Find where the given text appears and provide that cell's center as [X, Y] coordinate. 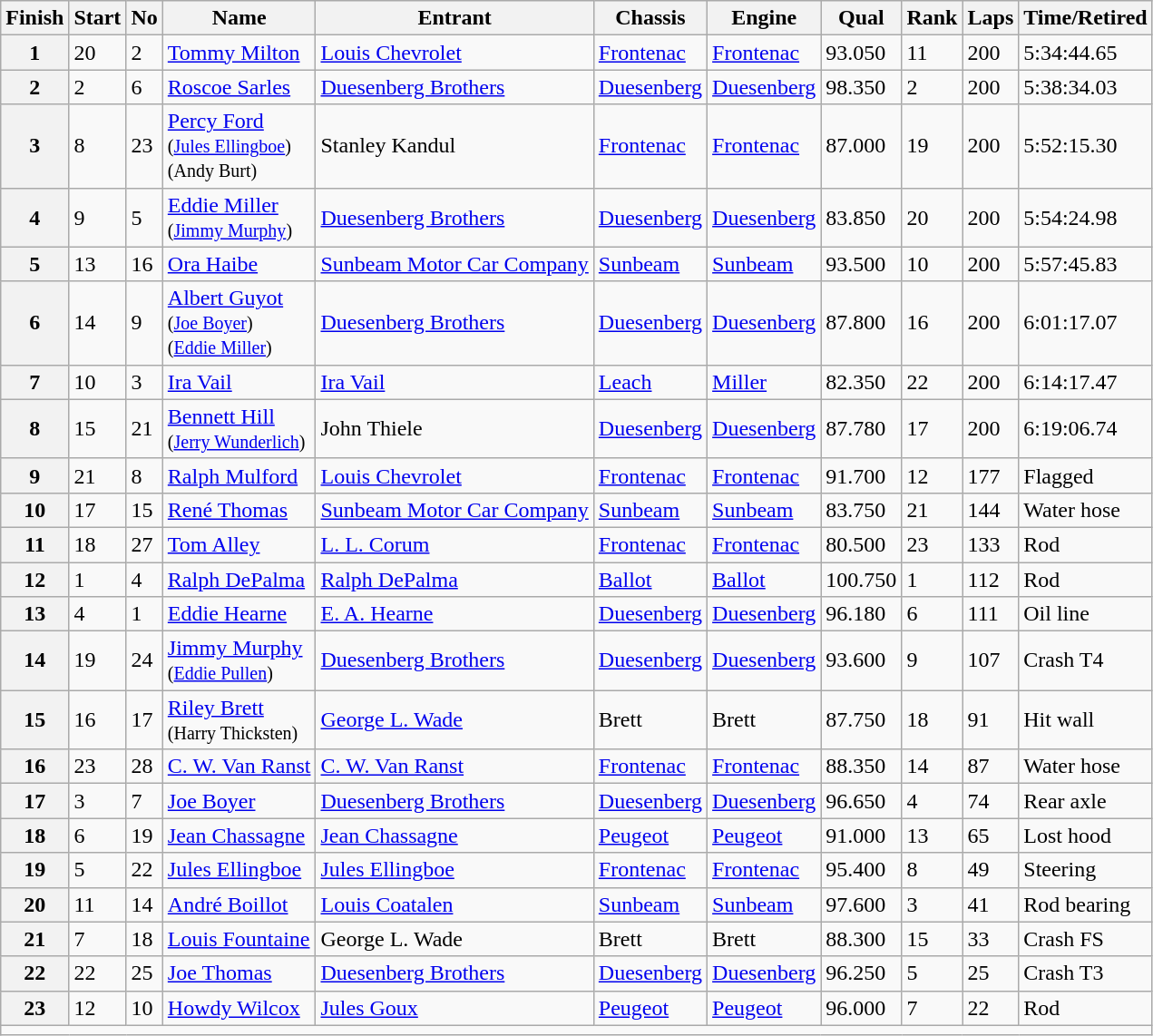
24 [144, 660]
Rear axle [1085, 801]
83.850 [862, 218]
Stanley Kandul [454, 146]
27 [144, 544]
96.650 [862, 801]
112 [991, 580]
5:57:45.83 [1085, 264]
98.350 [862, 87]
91 [991, 720]
6:14:17.47 [1085, 382]
Miller [764, 382]
5:34:44.65 [1085, 53]
Steering [1085, 870]
Engine [764, 18]
Bennett Hill(Jerry Wunderlich) [239, 428]
Joe Thomas [239, 973]
91.700 [862, 475]
Jules Goux [454, 1008]
93.500 [862, 264]
Albert Guyot(Joe Boyer)(Eddie Miller) [239, 323]
E. A. Hearne [454, 614]
Qual [862, 18]
88.300 [862, 939]
100.750 [862, 580]
Joe Boyer [239, 801]
Louis Fountaine [239, 939]
Crash FS [1085, 939]
Laps [991, 18]
Eddie Miller (Jimmy Murphy) [239, 218]
93.600 [862, 660]
Eddie Hearne [239, 614]
Rod bearing [1085, 904]
Flagged [1085, 475]
Tom Alley [239, 544]
Percy Ford (Jules Ellingboe)(Andy Burt) [239, 146]
Start [98, 18]
87 [991, 767]
96.250 [862, 973]
Howdy Wilcox [239, 1008]
Crash T4 [1085, 660]
L. L. Corum [454, 544]
41 [991, 904]
95.400 [862, 870]
Jimmy Murphy(Eddie Pullen) [239, 660]
5:38:34.03 [1085, 87]
97.600 [862, 904]
91.000 [862, 836]
65 [991, 836]
Tommy Milton [239, 53]
144 [991, 510]
5:52:15.30 [1085, 146]
49 [991, 870]
96.000 [862, 1008]
111 [991, 614]
93.050 [862, 53]
83.750 [862, 510]
Roscoe Sarles [239, 87]
96.180 [862, 614]
88.350 [862, 767]
Ralph Mulford [239, 475]
Louis Coatalen [454, 904]
87.800 [862, 323]
28 [144, 767]
87.000 [862, 146]
80.500 [862, 544]
133 [991, 544]
Name [239, 18]
Ora Haibe [239, 264]
René Thomas [239, 510]
André Boillot [239, 904]
Lost hood [1085, 836]
Hit wall [1085, 720]
33 [991, 939]
177 [991, 475]
87.750 [862, 720]
Rank [933, 18]
John Thiele [454, 428]
74 [991, 801]
5:54:24.98 [1085, 218]
107 [991, 660]
6:01:17.07 [1085, 323]
Finish [34, 18]
Crash T3 [1085, 973]
Riley Brett (Harry Thicksten) [239, 720]
Chassis [650, 18]
87.780 [862, 428]
6:19:06.74 [1085, 428]
Time/Retired [1085, 18]
Oil line [1085, 614]
Entrant [454, 18]
82.350 [862, 382]
Leach [650, 382]
No [144, 18]
